Find where the given text appears and provide that cell's center as [X, Y] coordinate. 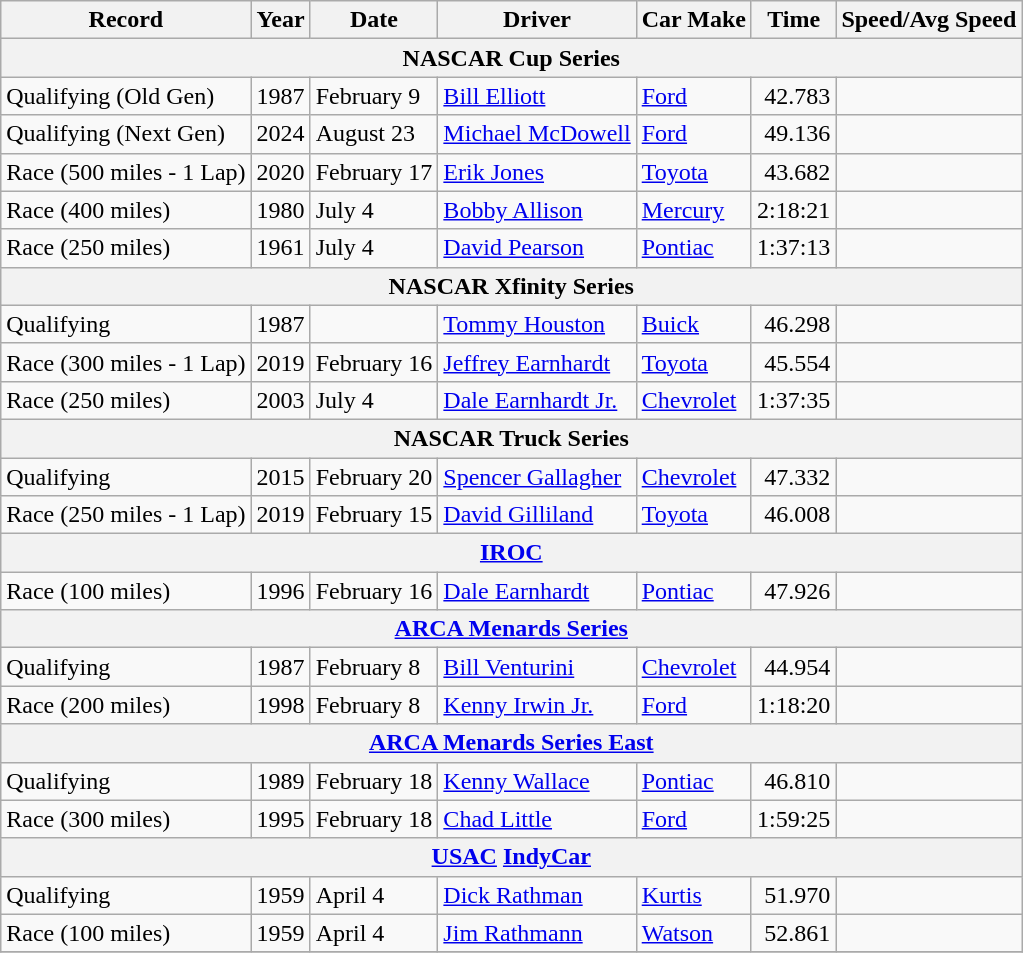
Michael McDowell [537, 134]
February 15 [374, 515]
Bill Elliott [537, 96]
Tommy Houston [537, 324]
Bobby Allison [537, 210]
Kenny Irwin Jr. [537, 705]
1995 [280, 819]
44.954 [793, 667]
46.298 [793, 324]
45.554 [793, 362]
2:18:21 [793, 210]
NASCAR Truck Series [512, 438]
February 9 [374, 96]
52.861 [793, 933]
Mercury [694, 210]
1998 [280, 705]
Race (250 miles - 1 Lap) [126, 515]
Year [280, 20]
49.136 [793, 134]
Race (500 miles - 1 Lap) [126, 172]
Qualifying (Next Gen) [126, 134]
Bill Venturini [537, 667]
NASCAR Xfinity Series [512, 286]
Dale Earnhardt [537, 591]
Race (200 miles) [126, 705]
51.970 [793, 895]
Race (300 miles - 1 Lap) [126, 362]
1:37:13 [793, 248]
Spencer Gallagher [537, 477]
42.783 [793, 96]
Race (400 miles) [126, 210]
1989 [280, 781]
Chad Little [537, 819]
Car Make [694, 20]
1996 [280, 591]
2020 [280, 172]
USAC IndyCar [512, 857]
2015 [280, 477]
1:18:20 [793, 705]
1:59:25 [793, 819]
Date [374, 20]
46.008 [793, 515]
47.926 [793, 591]
Buick [694, 324]
1:37:35 [793, 400]
Dale Earnhardt Jr. [537, 400]
Speed/Avg Speed [929, 20]
August 23 [374, 134]
Jeffrey Earnhardt [537, 362]
47.332 [793, 477]
46.810 [793, 781]
Driver [537, 20]
1980 [280, 210]
Record [126, 20]
1961 [280, 248]
2024 [280, 134]
February 20 [374, 477]
Kurtis [694, 895]
ARCA Menards Series [512, 629]
IROC [512, 553]
Time [793, 20]
Qualifying (Old Gen) [126, 96]
David Pearson [537, 248]
David Gilliland [537, 515]
ARCA Menards Series East [512, 743]
Kenny Wallace [537, 781]
2003 [280, 400]
February 17 [374, 172]
NASCAR Cup Series [512, 58]
Jim Rathmann [537, 933]
Dick Rathman [537, 895]
Watson [694, 933]
43.682 [793, 172]
Race (300 miles) [126, 819]
Erik Jones [537, 172]
